For the text-containing cell, return its midpoint in (x, y) coordinate format. 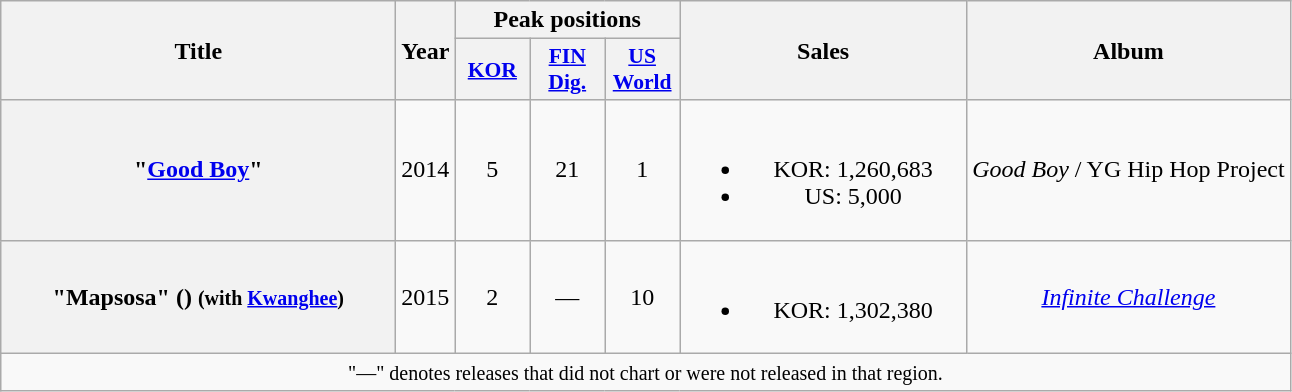
— (568, 296)
FIN Dig. (568, 70)
Sales (824, 50)
KOR (492, 70)
"—" denotes releases that did not chart or were not released in that region. (646, 372)
Year (426, 50)
Good Boy / YG Hip Hop Project (1128, 170)
10 (642, 296)
Infinite Challenge (1128, 296)
2015 (426, 296)
KOR: 1,260,683US: 5,000 (824, 170)
2014 (426, 170)
2 (492, 296)
Peak positions (568, 20)
KOR: 1,302,380 (824, 296)
"Good Boy" (198, 170)
"Mapsosa" () (with Kwanghee) (198, 296)
1 (642, 170)
US World (642, 70)
Album (1128, 50)
21 (568, 170)
Title (198, 50)
5 (492, 170)
